Provide the (x, y) coordinate of the cell's center where the given text is located.  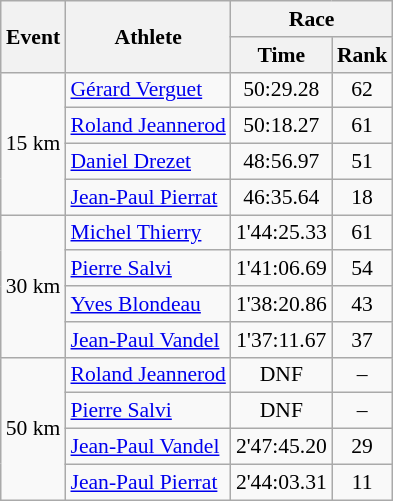
Time (282, 55)
29 (362, 447)
18 (362, 197)
51 (362, 162)
1'41:06.69 (282, 269)
30 km (34, 286)
Rank (362, 55)
15 km (34, 143)
48:56.97 (282, 162)
54 (362, 269)
1'38:20.86 (282, 304)
11 (362, 482)
Gérard Verguet (148, 90)
50:18.27 (282, 126)
Event (34, 36)
50:29.28 (282, 90)
46:35.64 (282, 197)
Athlete (148, 36)
1'37:11.67 (282, 340)
2'47:45.20 (282, 447)
1'44:25.33 (282, 233)
62 (362, 90)
37 (362, 340)
Yves Blondeau (148, 304)
50 km (34, 428)
43 (362, 304)
Michel Thierry (148, 233)
Race (312, 19)
2'44:03.31 (282, 482)
Daniel Drezet (148, 162)
